Identify which cell holds the provided text, then report its [X, Y] central coordinate. 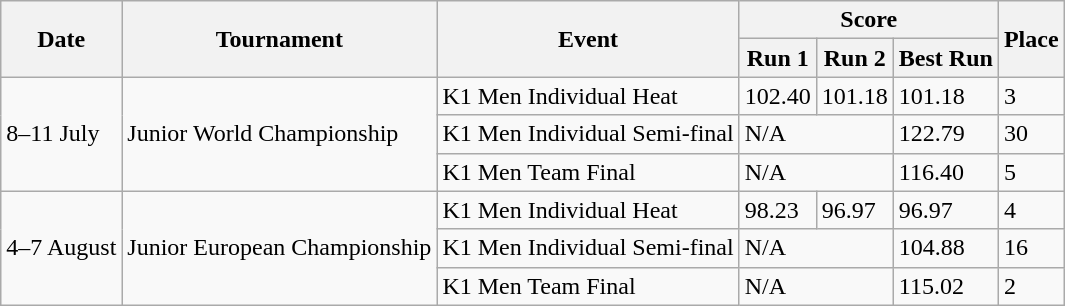
Run 1 [778, 58]
Junior European Championship [280, 248]
5 [1031, 172]
Tournament [280, 39]
8–11 July [62, 134]
4–7 August [62, 248]
Place [1031, 39]
4 [1031, 210]
16 [1031, 248]
Date [62, 39]
98.23 [778, 210]
Junior World Championship [280, 134]
Best Run [946, 58]
Run 2 [854, 58]
104.88 [946, 248]
2 [1031, 286]
115.02 [946, 286]
30 [1031, 134]
Score [868, 20]
102.40 [778, 96]
3 [1031, 96]
116.40 [946, 172]
122.79 [946, 134]
Event [588, 39]
